Locate the cell with the specified text and output its (x, y) center coordinate. 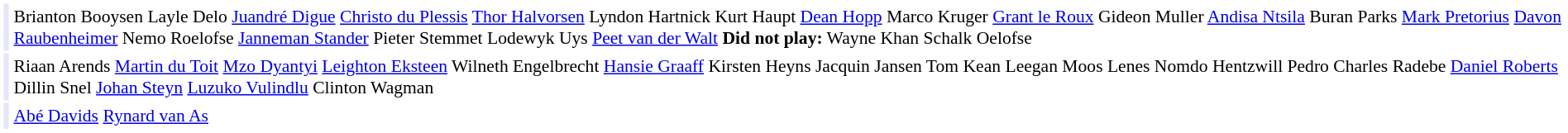
Abé Davids Rynard van As (788, 116)
